For the text-containing cell, return its midpoint in (X, Y) coordinate format. 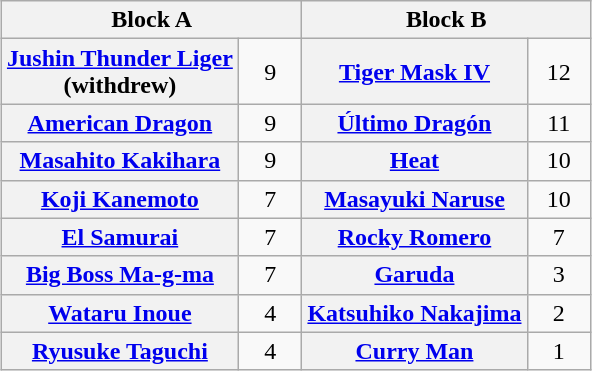
Masahito Kakihara (120, 161)
Block B (446, 20)
Katsuhiko Nakajima (414, 313)
Garuda (414, 275)
Jushin Thunder Liger(withdrew) (120, 72)
Koji Kanemoto (120, 199)
Block A (151, 20)
Heat (414, 161)
12 (559, 72)
Último Dragón (414, 123)
Big Boss Ma-g-ma (120, 275)
11 (559, 123)
3 (559, 275)
Wataru Inoue (120, 313)
Tiger Mask IV (414, 72)
Masayuki Naruse (414, 199)
El Samurai (120, 237)
Rocky Romero (414, 237)
Ryusuke Taguchi (120, 351)
2 (559, 313)
1 (559, 351)
Curry Man (414, 351)
American Dragon (120, 123)
